Identify which cell holds the provided text, then report its (x, y) central coordinate. 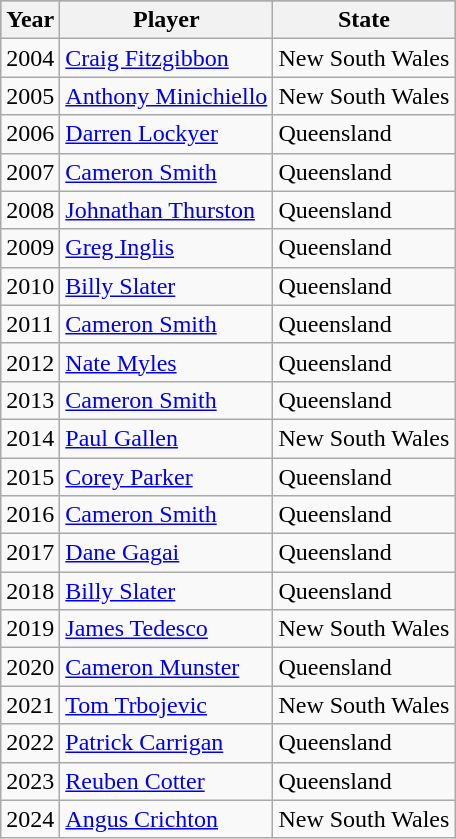
2007 (30, 172)
Dane Gagai (166, 553)
2012 (30, 362)
Nate Myles (166, 362)
2016 (30, 515)
Greg Inglis (166, 248)
Angus Crichton (166, 819)
2017 (30, 553)
Reuben Cotter (166, 781)
2010 (30, 286)
2004 (30, 58)
State (364, 20)
2013 (30, 400)
2023 (30, 781)
Paul Gallen (166, 438)
2009 (30, 248)
2021 (30, 705)
Darren Lockyer (166, 134)
2022 (30, 743)
Anthony Minichiello (166, 96)
Corey Parker (166, 477)
2014 (30, 438)
2015 (30, 477)
2006 (30, 134)
James Tedesco (166, 629)
2011 (30, 324)
Tom Trbojevic (166, 705)
2024 (30, 819)
2020 (30, 667)
Player (166, 20)
Cameron Munster (166, 667)
Johnathan Thurston (166, 210)
Year (30, 20)
2008 (30, 210)
Craig Fitzgibbon (166, 58)
2005 (30, 96)
Patrick Carrigan (166, 743)
2018 (30, 591)
2019 (30, 629)
